Pinpoint the cell where the given text exists, returning its [x, y] midpoint coordinate. 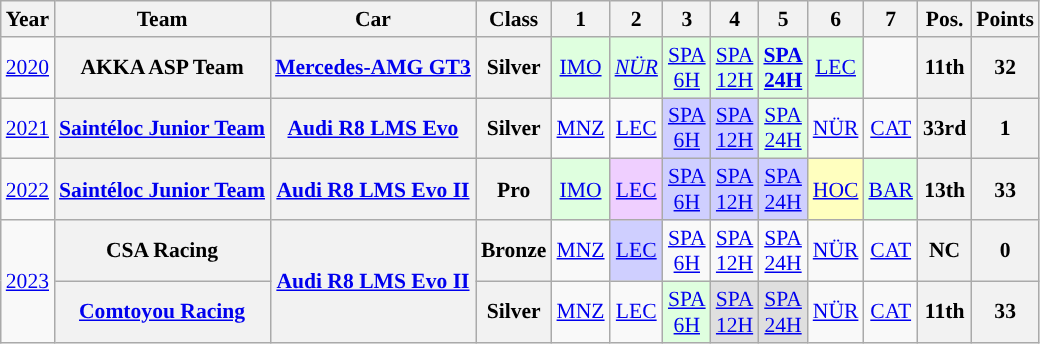
Bronze [514, 250]
Year [28, 19]
Class [514, 19]
2021 [28, 128]
2022 [28, 190]
2020 [28, 68]
13th [944, 190]
33rd [944, 128]
BAR [890, 190]
32 [1005, 68]
Points [1005, 19]
NC [944, 250]
2 [636, 19]
HOC [836, 190]
4 [735, 19]
5 [782, 19]
0 [1005, 250]
Audi R8 LMS Evo [373, 128]
Pos. [944, 19]
CSA Racing [162, 250]
7 [890, 19]
3 [687, 19]
6 [836, 19]
AKKA ASP Team [162, 68]
Car [373, 19]
Pro [514, 190]
Mercedes-AMG GT3 [373, 68]
2023 [28, 281]
Comtoyou Racing [162, 312]
Team [162, 19]
